Scan for the cell matching the given text and deliver its (X, Y) coordinate at center. 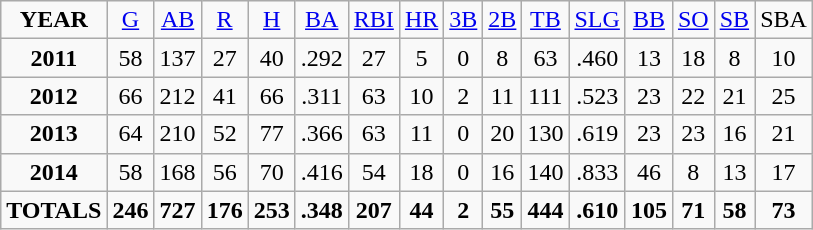
.311 (322, 96)
.833 (597, 172)
25 (784, 96)
73 (784, 210)
3B (464, 20)
168 (178, 172)
R (224, 20)
SLG (597, 20)
70 (272, 172)
TB (546, 20)
44 (421, 210)
BB (648, 20)
71 (693, 210)
2014 (54, 172)
22 (693, 96)
.619 (597, 134)
176 (224, 210)
BA (322, 20)
246 (130, 210)
253 (272, 210)
56 (224, 172)
.348 (322, 210)
SO (693, 20)
212 (178, 96)
.366 (322, 134)
40 (272, 58)
2013 (54, 134)
TOTALS (54, 210)
2B (502, 20)
YEAR (54, 20)
17 (784, 172)
SBA (784, 20)
5 (421, 58)
210 (178, 134)
130 (546, 134)
54 (374, 172)
.292 (322, 58)
.416 (322, 172)
105 (648, 210)
20 (502, 134)
2012 (54, 96)
207 (374, 210)
HR (421, 20)
140 (546, 172)
2011 (54, 58)
RBI (374, 20)
137 (178, 58)
.610 (597, 210)
444 (546, 210)
.523 (597, 96)
G (130, 20)
AB (178, 20)
H (272, 20)
SB (734, 20)
.460 (597, 58)
52 (224, 134)
727 (178, 210)
55 (502, 210)
46 (648, 172)
77 (272, 134)
41 (224, 96)
64 (130, 134)
111 (546, 96)
